Locate the cell with the specified text and output its (X, Y) center coordinate. 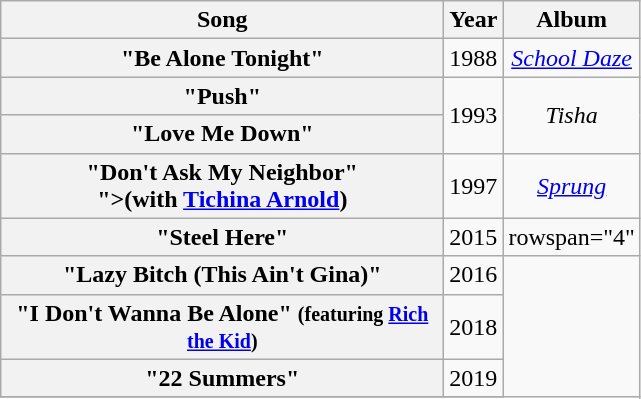
"Don't Ask My Neighbor"">(with Tichina Arnold) (222, 186)
Sprung (572, 186)
Album (572, 20)
1988 (474, 58)
2018 (474, 326)
"I Don't Wanna Be Alone" (featuring Rich the Kid) (222, 326)
"Steel Here" (222, 237)
"Push" (222, 96)
Year (474, 20)
1997 (474, 186)
School Daze (572, 58)
"Lazy Bitch (This Ain't Gina)" (222, 275)
"Love Me Down" (222, 134)
"22 Summers" (222, 378)
2016 (474, 275)
Song (222, 20)
2019 (474, 378)
1993 (474, 115)
rowspan="4" (572, 237)
Tisha (572, 115)
"Be Alone Tonight" (222, 58)
2015 (474, 237)
